Locate the cell with the specified text and output its (x, y) center coordinate. 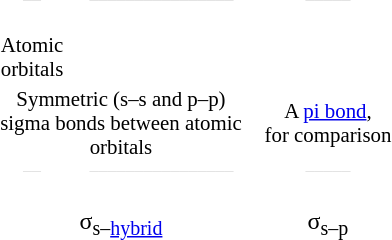
———————————————— (162, 170)
